Identify which cell holds the provided text, then report its [x, y] central coordinate. 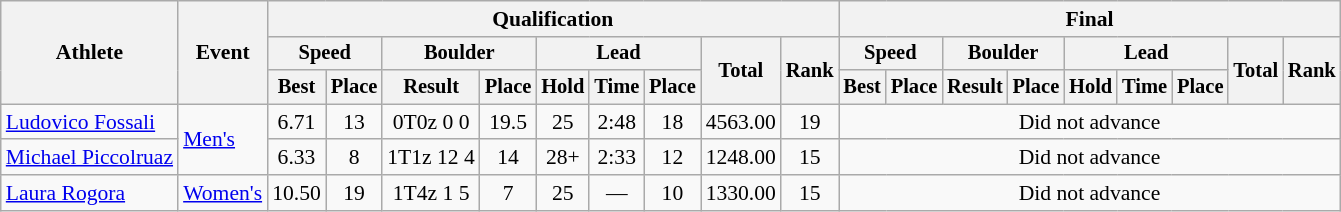
Laura Rogora [90, 193]
8 [354, 158]
6.33 [296, 158]
14 [508, 158]
Ludovico Fossali [90, 122]
1T4z 1 5 [431, 193]
12 [672, 158]
6.71 [296, 122]
13 [354, 122]
Event [222, 52]
0T0z 0 0 [431, 122]
Michael Piccolruaz [90, 158]
2:48 [616, 122]
1248.00 [741, 158]
10 [672, 193]
Women's [222, 193]
1T1z 12 4 [431, 158]
Men's [222, 140]
— [616, 193]
28+ [562, 158]
Athlete [90, 52]
4563.00 [741, 122]
Final [1089, 19]
10.50 [296, 193]
Qualification [552, 19]
7 [508, 193]
19.5 [508, 122]
2:33 [616, 158]
1330.00 [741, 193]
18 [672, 122]
